Pinpoint the cell where the given text exists, returning its (x, y) midpoint coordinate. 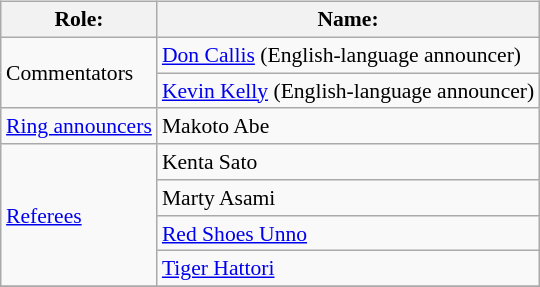
Marty Asami (348, 198)
Role: (79, 20)
Red Shoes Unno (348, 233)
Kevin Kelly (English-language announcer) (348, 91)
Don Callis (English-language announcer) (348, 55)
Ring announcers (79, 126)
Tiger Hattori (348, 269)
Makoto Abe (348, 126)
Referees (79, 215)
Commentators (79, 72)
Kenta Sato (348, 162)
Name: (348, 20)
